Scan for the cell matching the given text and deliver its [x, y] coordinate at center. 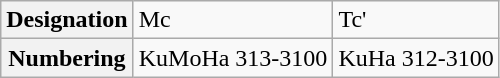
Numbering [67, 58]
Designation [67, 20]
Tc' [416, 20]
Mc [233, 20]
KuMoHa 313-3100 [233, 58]
KuHa 312-3100 [416, 58]
